Provide the (X, Y) coordinate of the cell's center where the given text is located.  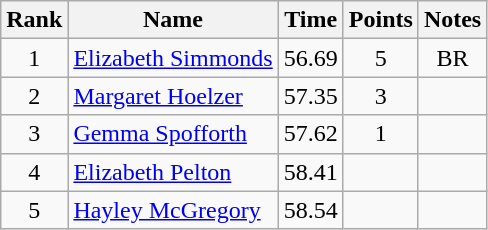
BR (452, 58)
2 (34, 96)
57.62 (310, 134)
58.54 (310, 210)
Notes (452, 20)
Time (310, 20)
4 (34, 172)
57.35 (310, 96)
Elizabeth Pelton (173, 172)
Name (173, 20)
Points (380, 20)
Rank (34, 20)
Gemma Spofforth (173, 134)
Hayley McGregory (173, 210)
Margaret Hoelzer (173, 96)
58.41 (310, 172)
Elizabeth Simmonds (173, 58)
56.69 (310, 58)
